Find where the given text appears and provide that cell's center as (x, y) coordinate. 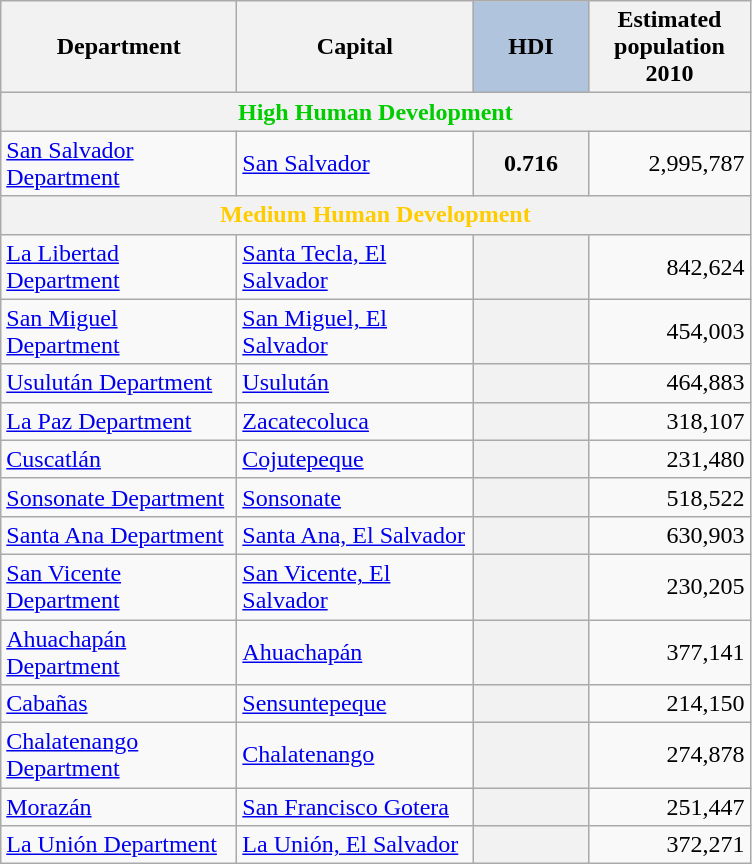
Sonsonate Department (119, 497)
230,205 (670, 586)
Chalatenango Department (119, 756)
Sonsonate (355, 497)
377,141 (670, 652)
Usulután (355, 383)
251,447 (670, 807)
318,107 (670, 421)
Santa Ana, El Salvador (355, 535)
0.716 (531, 164)
Santa Ana Department (119, 535)
Estimated population 2010 (670, 47)
Cuscatlán (119, 459)
San Salvador (355, 164)
Usulután Department (119, 383)
La Unión, El Salvador (355, 845)
630,903 (670, 535)
La Paz Department (119, 421)
842,624 (670, 266)
HDI (531, 47)
La Unión Department (119, 845)
Sensuntepeque (355, 704)
San Vicente, El Salvador (355, 586)
Chalatenango (355, 756)
Morazán (119, 807)
Cabañas (119, 704)
San Miguel Department (119, 332)
Capital (355, 47)
La Libertad Department (119, 266)
Santa Tecla, El Salvador (355, 266)
231,480 (670, 459)
464,883 (670, 383)
454,003 (670, 332)
San Miguel, El Salvador (355, 332)
Ahuachapán Department (119, 652)
High Human Development (376, 112)
518,522 (670, 497)
274,878 (670, 756)
Department (119, 47)
Medium Human Development (376, 215)
San Francisco Gotera (355, 807)
Cojutepeque (355, 459)
214,150 (670, 704)
San Salvador Department (119, 164)
Ahuachapán (355, 652)
San Vicente Department (119, 586)
Zacatecoluca (355, 421)
2,995,787 (670, 164)
372,271 (670, 845)
